Scan for the cell matching the given text and deliver its [x, y] coordinate at center. 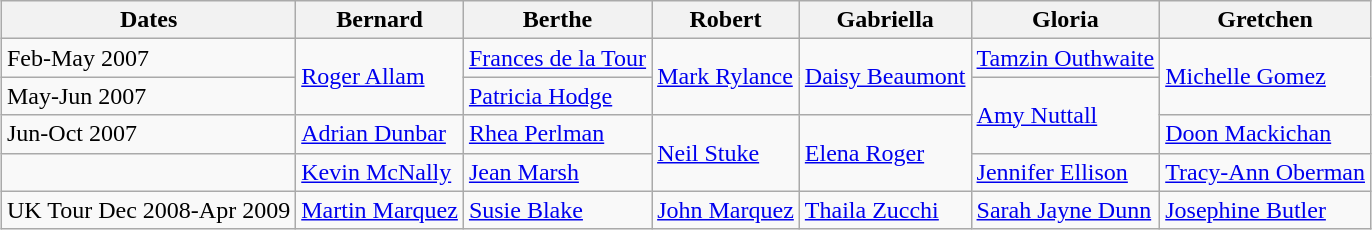
Mark Rylance [726, 77]
Bernard [380, 20]
Roger Allam [380, 77]
Josephine Butler [1266, 210]
John Marquez [726, 210]
UK Tour Dec 2008-Apr 2009 [148, 210]
Frances de la Tour [557, 58]
Martin Marquez [380, 210]
Susie Blake [557, 210]
Patricia Hodge [557, 96]
Dates [148, 20]
Jean Marsh [557, 172]
Elena Roger [885, 153]
Gabriella [885, 20]
Kevin McNally [380, 172]
Jun-Oct 2007 [148, 134]
Jennifer Ellison [1066, 172]
Robert [726, 20]
Sarah Jayne Dunn [1066, 210]
Tracy-Ann Oberman [1266, 172]
Rhea Perlman [557, 134]
Tamzin Outhwaite [1066, 58]
Berthe [557, 20]
Gretchen [1266, 20]
Feb-May 2007 [148, 58]
Michelle Gomez [1266, 77]
Doon Mackichan [1266, 134]
May-Jun 2007 [148, 96]
Thaila Zucchi [885, 210]
Gloria [1066, 20]
Daisy Beaumont [885, 77]
Neil Stuke [726, 153]
Adrian Dunbar [380, 134]
Amy Nuttall [1066, 115]
